Search for the cell housing the specified text and yield its [x, y] center coordinate. 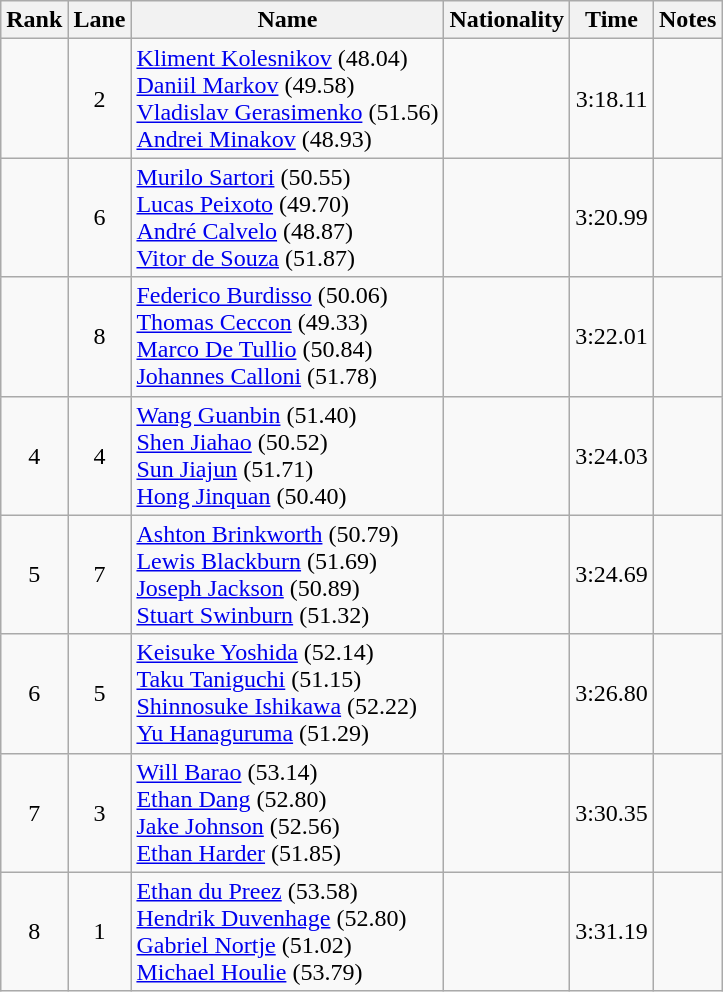
3:24.69 [612, 574]
Federico Burdisso (50.06)Thomas Ceccon (49.33)Marco De Tullio (50.84)Johannes Calloni (51.78) [288, 336]
Lane [100, 20]
Murilo Sartori (50.55)Lucas Peixoto (49.70)André Calvelo (48.87)Vitor de Souza (51.87) [288, 218]
Ashton Brinkworth (50.79)Lewis Blackburn (51.69)Joseph Jackson (50.89)Stuart Swinburn (51.32) [288, 574]
Notes [687, 20]
1 [100, 932]
Name [288, 20]
Keisuke Yoshida (52.14)Taku Taniguchi (51.15)Shinnosuke Ishikawa (52.22)Yu Hanaguruma (51.29) [288, 694]
2 [100, 98]
Rank [34, 20]
3:24.03 [612, 456]
3:26.80 [612, 694]
3:20.99 [612, 218]
3 [100, 812]
Will Barao (53.14)Ethan Dang (52.80)Jake Johnson (52.56)Ethan Harder (51.85) [288, 812]
Ethan du Preez (53.58)Hendrik Duvenhage (52.80)Gabriel Nortje (51.02)Michael Houlie (53.79) [288, 932]
Wang Guanbin (51.40)Shen Jiahao (50.52)Sun Jiajun (51.71)Hong Jinquan (50.40) [288, 456]
Nationality [507, 20]
3:30.35 [612, 812]
Kliment Kolesnikov (48.04)Daniil Markov (49.58)Vladislav Gerasimenko (51.56)Andrei Minakov (48.93) [288, 98]
3:31.19 [612, 932]
3:22.01 [612, 336]
Time [612, 20]
3:18.11 [612, 98]
